Return the [x, y] coordinate for the center point of the cell that contains the specified text.  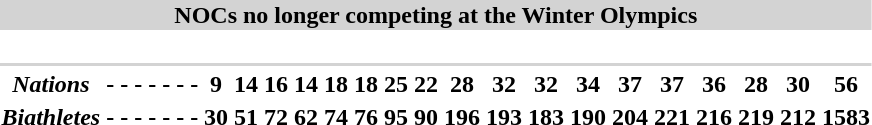
25 [396, 84]
30 [798, 84]
9 [216, 84]
36 [714, 84]
NOCs no longer competing at the Winter Olympics [436, 15]
Nations [51, 84]
56 [846, 84]
16 [276, 84]
34 [588, 84]
22 [426, 84]
